Return [X, Y] of the center of cell containing provided text 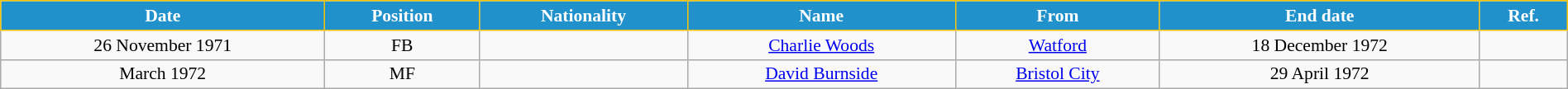
MF [402, 74]
FB [402, 45]
Position [402, 16]
Date [163, 16]
18 December 1972 [1320, 45]
From [1057, 16]
Ref. [1523, 16]
Nationality [584, 16]
End date [1320, 16]
Name [821, 16]
Bristol City [1057, 74]
Charlie Woods [821, 45]
David Burnside [821, 74]
29 April 1972 [1320, 74]
26 November 1971 [163, 45]
March 1972 [163, 74]
Watford [1057, 45]
